Search for the cell housing the specified text and yield its [x, y] center coordinate. 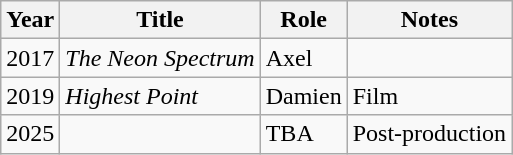
Year [30, 20]
Post-production [429, 134]
Highest Point [160, 96]
Notes [429, 20]
Film [429, 96]
Role [304, 20]
2019 [30, 96]
Axel [304, 58]
2025 [30, 134]
TBA [304, 134]
The Neon Spectrum [160, 58]
Title [160, 20]
2017 [30, 58]
Damien [304, 96]
